Capture the cell that displays the provided text and extract its [X, Y] central coordinate. 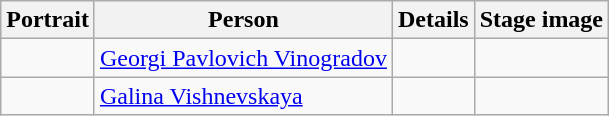
Portrait [48, 20]
Galina Vishnevskaya [243, 96]
Details [433, 20]
Person [243, 20]
Georgi Pavlovich Vinogradov [243, 58]
Stage image [541, 20]
